Capture the cell that displays the provided text and extract its [X, Y] central coordinate. 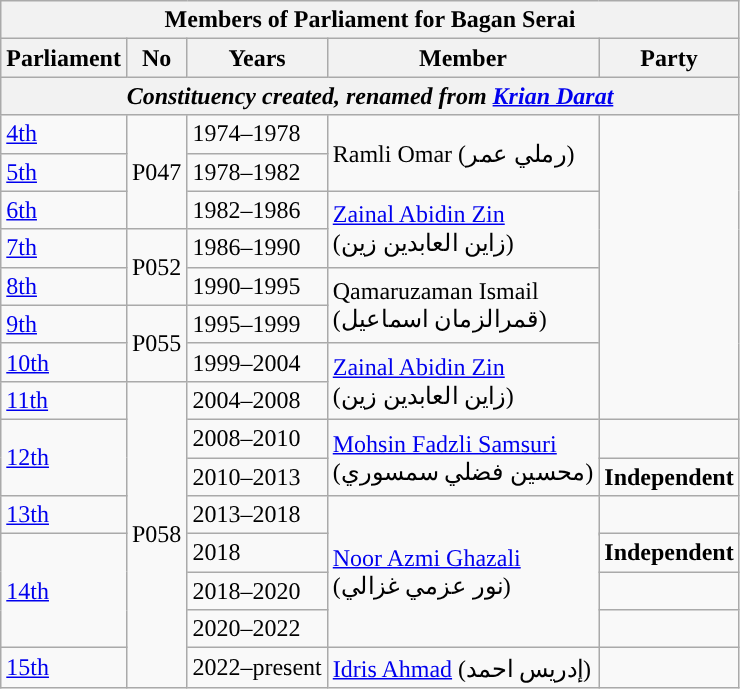
Members of Parliament for Bagan Serai [370, 20]
7th [64, 248]
P047 [156, 172]
15th [64, 668]
11th [64, 400]
Party [669, 58]
8th [64, 286]
2020–2022 [257, 629]
13th [64, 515]
2013–2018 [257, 515]
4th [64, 134]
No [156, 58]
Constituency created, renamed from Krian Darat [370, 96]
Qamaruzaman Ismail (قمرالزمان اسماعيل) [463, 305]
2018 [257, 553]
1982–1986 [257, 210]
14th [64, 591]
10th [64, 362]
6th [64, 210]
Ramli Omar (رملي عمر) [463, 153]
1999–2004 [257, 362]
1990–1995 [257, 286]
1986–1990 [257, 248]
Noor Azmi Ghazali (نور عزمي غزالي) [463, 572]
1995–1999 [257, 324]
Member [463, 58]
P058 [156, 534]
P052 [156, 267]
Parliament [64, 58]
Mohsin Fadzli Samsuri (محسين فضلي سمسوري) [463, 457]
2008–2010 [257, 438]
2022–present [257, 668]
1978–1982 [257, 172]
5th [64, 172]
9th [64, 324]
Years [257, 58]
2004–2008 [257, 400]
12th [64, 457]
1974–1978 [257, 134]
2010–2013 [257, 477]
2018–2020 [257, 591]
Idris Ahmad (إدريس احمد) [463, 668]
P055 [156, 343]
